Output the [x, y] coordinate of the center of the cell containing the given text.  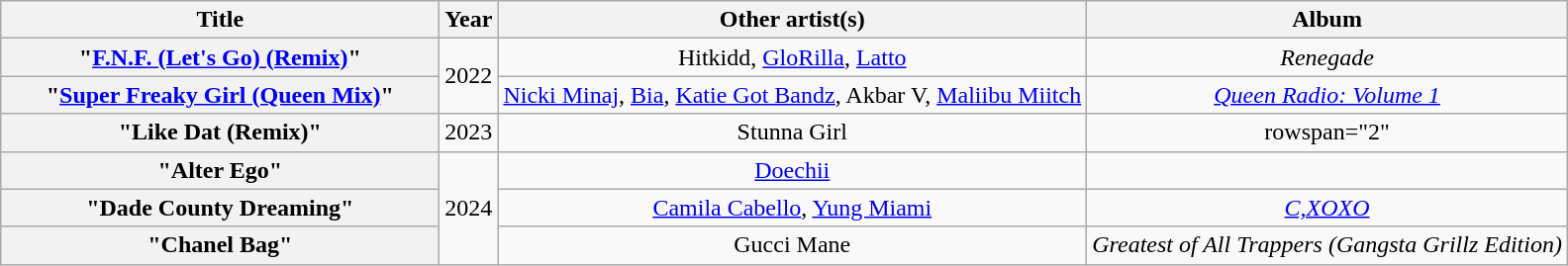
Camila Cabello, Yung Miami [792, 208]
"Dade County Dreaming" [220, 208]
Year [469, 20]
Nicki Minaj, Bia, Katie Got Bandz, Akbar V, Maliibu Miitch [792, 95]
Doechii [792, 170]
2023 [469, 133]
"Chanel Bag" [220, 245]
2024 [469, 208]
"Alter Ego" [220, 170]
"Like Dat (Remix)" [220, 133]
Album [1327, 20]
Greatest of All Trappers (Gangsta Grillz Edition) [1327, 245]
Other artist(s) [792, 20]
Gucci Mane [792, 245]
2022 [469, 76]
"Super Freaky Girl (Queen Mix)" [220, 95]
"F.N.F. (Let's Go) (Remix)" [220, 57]
Renegade [1327, 57]
Stunna Girl [792, 133]
Queen Radio: Volume 1 [1327, 95]
Title [220, 20]
C,XOXO [1327, 208]
Hitkidd, GloRilla, Latto [792, 57]
rowspan="2" [1327, 133]
